Detect which cell encompasses the target text, then output its (x, y) center coordinate. 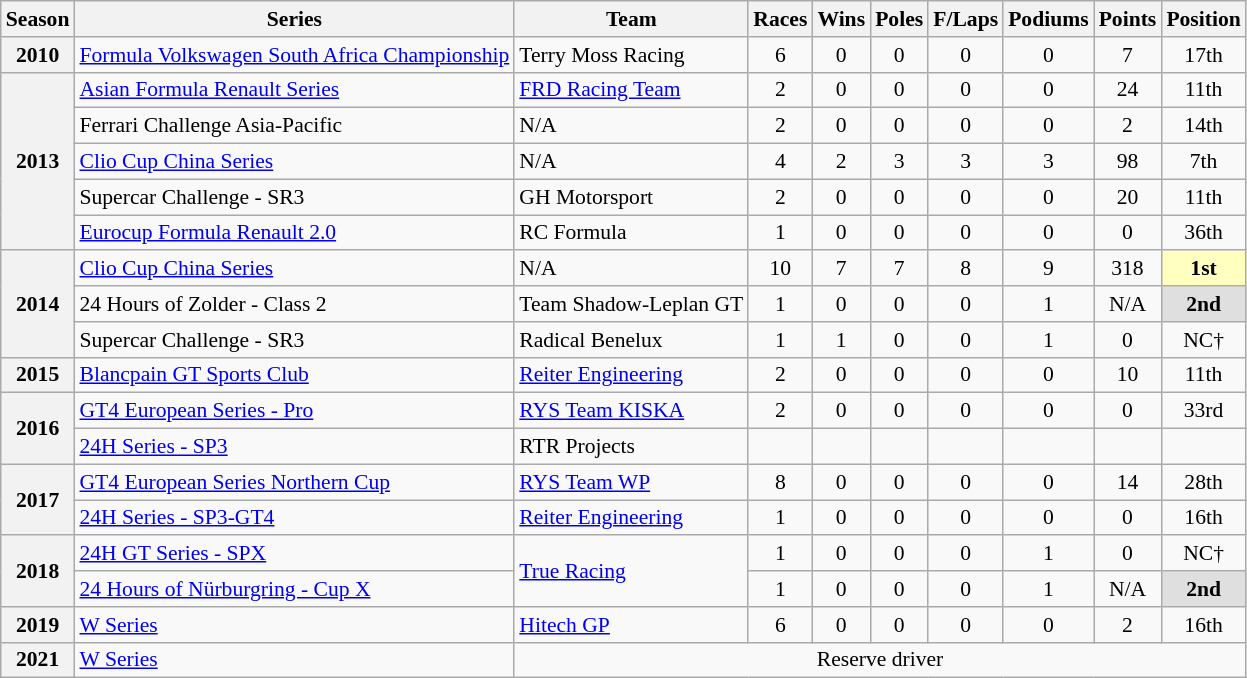
2015 (38, 375)
33rd (1203, 411)
Reserve driver (880, 660)
1st (1203, 269)
24H GT Series - SPX (294, 554)
20 (1128, 197)
2010 (38, 55)
2021 (38, 660)
24 Hours of Nürburgring - Cup X (294, 589)
7th (1203, 162)
Formula Volkswagen South Africa Championship (294, 55)
2016 (38, 428)
RYS Team KISKA (631, 411)
Season (38, 19)
24 (1128, 90)
28th (1203, 482)
2018 (38, 572)
Hitech GP (631, 625)
17th (1203, 55)
2014 (38, 304)
Series (294, 19)
2017 (38, 500)
Points (1128, 19)
Asian Formula Renault Series (294, 90)
GH Motorsport (631, 197)
Ferrari Challenge Asia-Pacific (294, 126)
14th (1203, 126)
Team Shadow-Leplan GT (631, 304)
Terry Moss Racing (631, 55)
14 (1128, 482)
Blancpain GT Sports Club (294, 375)
True Racing (631, 572)
RC Formula (631, 233)
Radical Benelux (631, 340)
GT4 European Series - Pro (294, 411)
FRD Racing Team (631, 90)
GT4 European Series Northern Cup (294, 482)
36th (1203, 233)
98 (1128, 162)
24H Series - SP3 (294, 447)
2019 (38, 625)
Eurocup Formula Renault 2.0 (294, 233)
Podiums (1048, 19)
4 (780, 162)
24 Hours of Zolder - Class 2 (294, 304)
9 (1048, 269)
318 (1128, 269)
Races (780, 19)
24H Series - SP3-GT4 (294, 518)
2013 (38, 161)
RYS Team WP (631, 482)
Wins (841, 19)
Poles (899, 19)
Position (1203, 19)
RTR Projects (631, 447)
Team (631, 19)
F/Laps (966, 19)
